Find where the given text appears and provide that cell's center as [X, Y] coordinate. 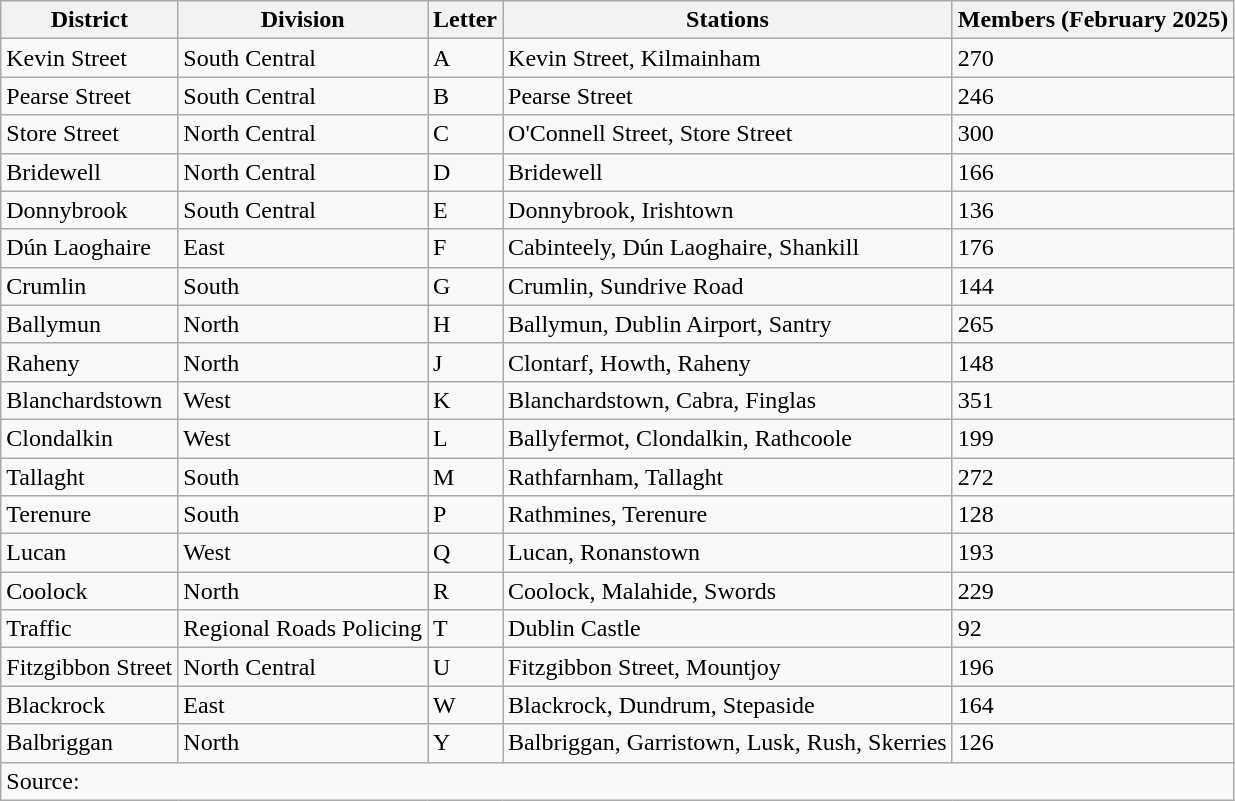
Blanchardstown, Cabra, Finglas [728, 400]
F [466, 248]
M [466, 477]
Balbriggan [90, 743]
Stations [728, 20]
Dublin Castle [728, 629]
Store Street [90, 134]
H [466, 324]
Cabinteely, Dún Laoghaire, Shankill [728, 248]
229 [1093, 591]
Blanchardstown [90, 400]
Traffic [90, 629]
Regional Roads Policing [303, 629]
Crumlin [90, 286]
Dún Laoghaire [90, 248]
L [466, 438]
Clontarf, Howth, Raheny [728, 362]
Rathmines, Terenure [728, 515]
Division [303, 20]
Blackrock, Dundrum, Stepaside [728, 705]
136 [1093, 210]
Fitzgibbon Street, Mountjoy [728, 667]
Tallaght [90, 477]
U [466, 667]
Rathfarnham, Tallaght [728, 477]
Members (February 2025) [1093, 20]
D [466, 172]
166 [1093, 172]
300 [1093, 134]
Crumlin, Sundrive Road [728, 286]
R [466, 591]
148 [1093, 362]
Donnybrook, Irishtown [728, 210]
Clondalkin [90, 438]
193 [1093, 553]
Raheny [90, 362]
246 [1093, 96]
128 [1093, 515]
176 [1093, 248]
B [466, 96]
Y [466, 743]
144 [1093, 286]
Lucan [90, 553]
J [466, 362]
Blackrock [90, 705]
Coolock [90, 591]
Ballymun [90, 324]
92 [1093, 629]
A [466, 58]
351 [1093, 400]
Donnybrook [90, 210]
W [466, 705]
164 [1093, 705]
O'Connell Street, Store Street [728, 134]
Lucan, Ronanstown [728, 553]
270 [1093, 58]
265 [1093, 324]
Ballymun, Dublin Airport, Santry [728, 324]
P [466, 515]
C [466, 134]
Ballyfermot, Clondalkin, Rathcoole [728, 438]
196 [1093, 667]
K [466, 400]
Kevin Street [90, 58]
126 [1093, 743]
Kevin Street, Kilmainham [728, 58]
Source: [618, 781]
Q [466, 553]
Letter [466, 20]
Terenure [90, 515]
199 [1093, 438]
District [90, 20]
Coolock, Malahide, Swords [728, 591]
Fitzgibbon Street [90, 667]
G [466, 286]
Balbriggan, Garristown, Lusk, Rush, Skerries [728, 743]
272 [1093, 477]
E [466, 210]
T [466, 629]
